Return the [X, Y] coordinate for the center point of the cell that contains the specified text.  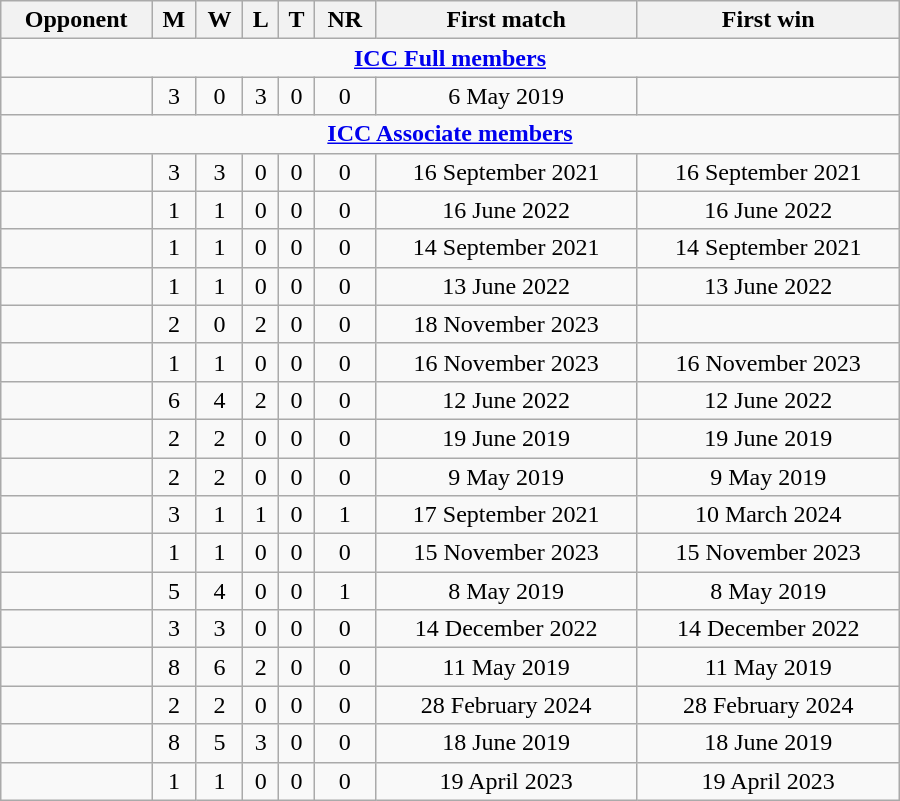
First win [768, 20]
17 September 2021 [506, 515]
NR [344, 20]
18 November 2023 [506, 324]
T [297, 20]
ICC Full members [450, 58]
6 May 2019 [506, 96]
10 March 2024 [768, 515]
ICC Associate members [450, 134]
Opponent [76, 20]
W [219, 20]
M [174, 20]
L [261, 20]
First match [506, 20]
